Pinpoint the cell where the given text exists, returning its (X, Y) midpoint coordinate. 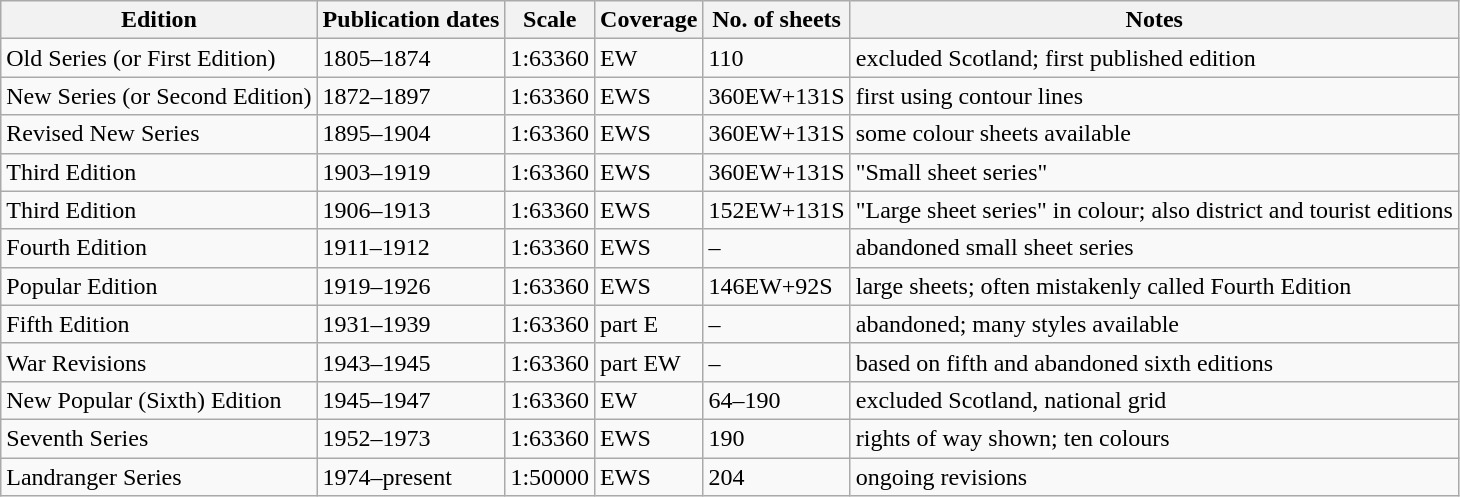
Notes (1154, 20)
abandoned small sheet series (1154, 248)
110 (776, 58)
New Series (or Second Edition) (159, 96)
"Small sheet series" (1154, 172)
part E (649, 324)
Fourth Edition (159, 248)
1903–1919 (411, 172)
1943–1945 (411, 362)
abandoned; many styles available (1154, 324)
Edition (159, 20)
"Large sheet series" in colour; also district and tourist editions (1154, 210)
1:50000 (550, 477)
1952–1973 (411, 438)
1872–1897 (411, 96)
ongoing revisions (1154, 477)
146EW+92S (776, 286)
Scale (550, 20)
1911–1912 (411, 248)
No. of sheets (776, 20)
some colour sheets available (1154, 134)
1931–1939 (411, 324)
part EW (649, 362)
204 (776, 477)
1974–present (411, 477)
War Revisions (159, 362)
Fifth Edition (159, 324)
1919–1926 (411, 286)
190 (776, 438)
152EW+131S (776, 210)
large sheets; often mistakenly called Fourth Edition (1154, 286)
New Popular (Sixth) Edition (159, 400)
excluded Scotland; first published edition (1154, 58)
Coverage (649, 20)
Publication dates (411, 20)
Popular Edition (159, 286)
first using contour lines (1154, 96)
based on fifth and abandoned sixth editions (1154, 362)
1895–1904 (411, 134)
1945–1947 (411, 400)
excluded Scotland, national grid (1154, 400)
Landranger Series (159, 477)
Old Series (or First Edition) (159, 58)
64–190 (776, 400)
1906–1913 (411, 210)
Revised New Series (159, 134)
1805–1874 (411, 58)
rights of way shown; ten colours (1154, 438)
Seventh Series (159, 438)
